Return [x, y] of the center of cell containing provided text 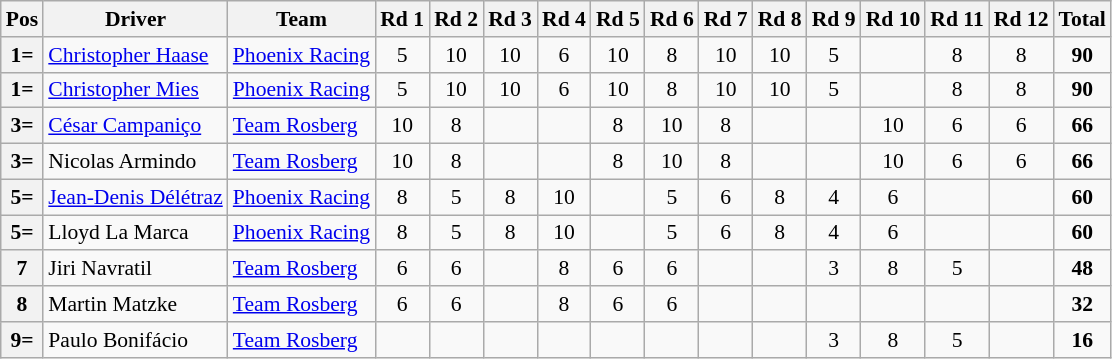
Martin Matzke [136, 304]
48 [1082, 269]
Rd 1 [402, 19]
Pos [22, 19]
Rd 6 [672, 19]
Christopher Mies [136, 90]
7 [22, 269]
Driver [136, 19]
Rd 4 [564, 19]
Rd 10 [894, 19]
Rd 9 [834, 19]
32 [1082, 304]
16 [1082, 340]
Rd 8 [780, 19]
Rd 12 [1022, 19]
Total [1082, 19]
Team [302, 19]
Rd 11 [957, 19]
Rd 3 [510, 19]
Rd 2 [456, 19]
Nicolas Armindo [136, 162]
Rd 5 [618, 19]
9= [22, 340]
Christopher Haase [136, 55]
Jiri Navratil [136, 269]
Jean-Denis Délétraz [136, 197]
Rd 7 [726, 19]
César Campaniço [136, 126]
Lloyd La Marca [136, 233]
Paulo Bonifácio [136, 340]
